Detect which cell encompasses the target text, then output its (x, y) center coordinate. 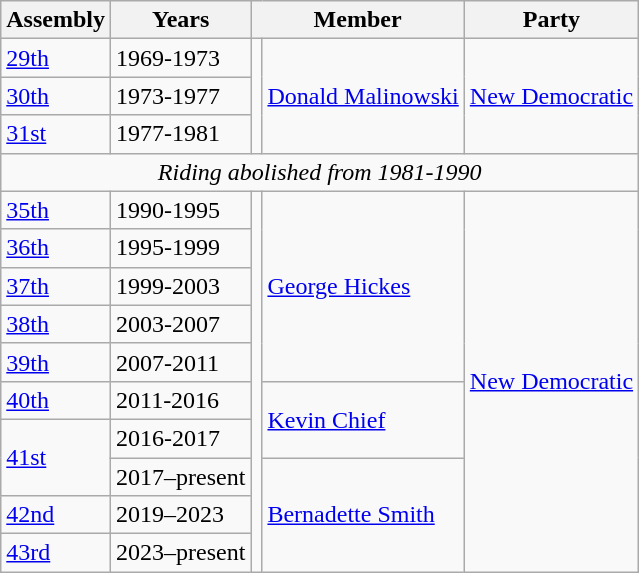
40th (56, 400)
Kevin Chief (363, 419)
2023–present (180, 553)
2019–2023 (180, 515)
30th (56, 96)
Assembly (56, 20)
2017–present (180, 477)
2007-2011 (180, 362)
37th (56, 286)
Party (551, 20)
1973-1977 (180, 96)
31st (56, 134)
41st (56, 457)
39th (56, 362)
42nd (56, 515)
2003-2007 (180, 324)
36th (56, 248)
1995-1999 (180, 248)
29th (56, 58)
Bernadette Smith (363, 515)
1999-2003 (180, 286)
George Hickes (363, 286)
35th (56, 210)
1990-1995 (180, 210)
43rd (56, 553)
2011-2016 (180, 400)
Years (180, 20)
1977-1981 (180, 134)
2016-2017 (180, 438)
38th (56, 324)
Donald Malinowski (363, 96)
Riding abolished from 1981-1990 (320, 172)
Member (358, 20)
1969-1973 (180, 58)
